Find where the given text appears and provide that cell's center as (x, y) coordinate. 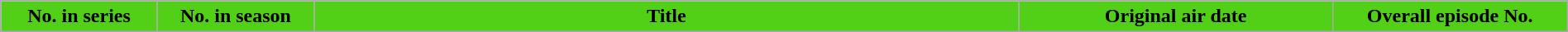
Overall episode No. (1450, 16)
No. in season (235, 16)
No. in series (79, 16)
Title (667, 16)
Original air date (1176, 16)
